For the text-containing cell, return its midpoint in (x, y) coordinate format. 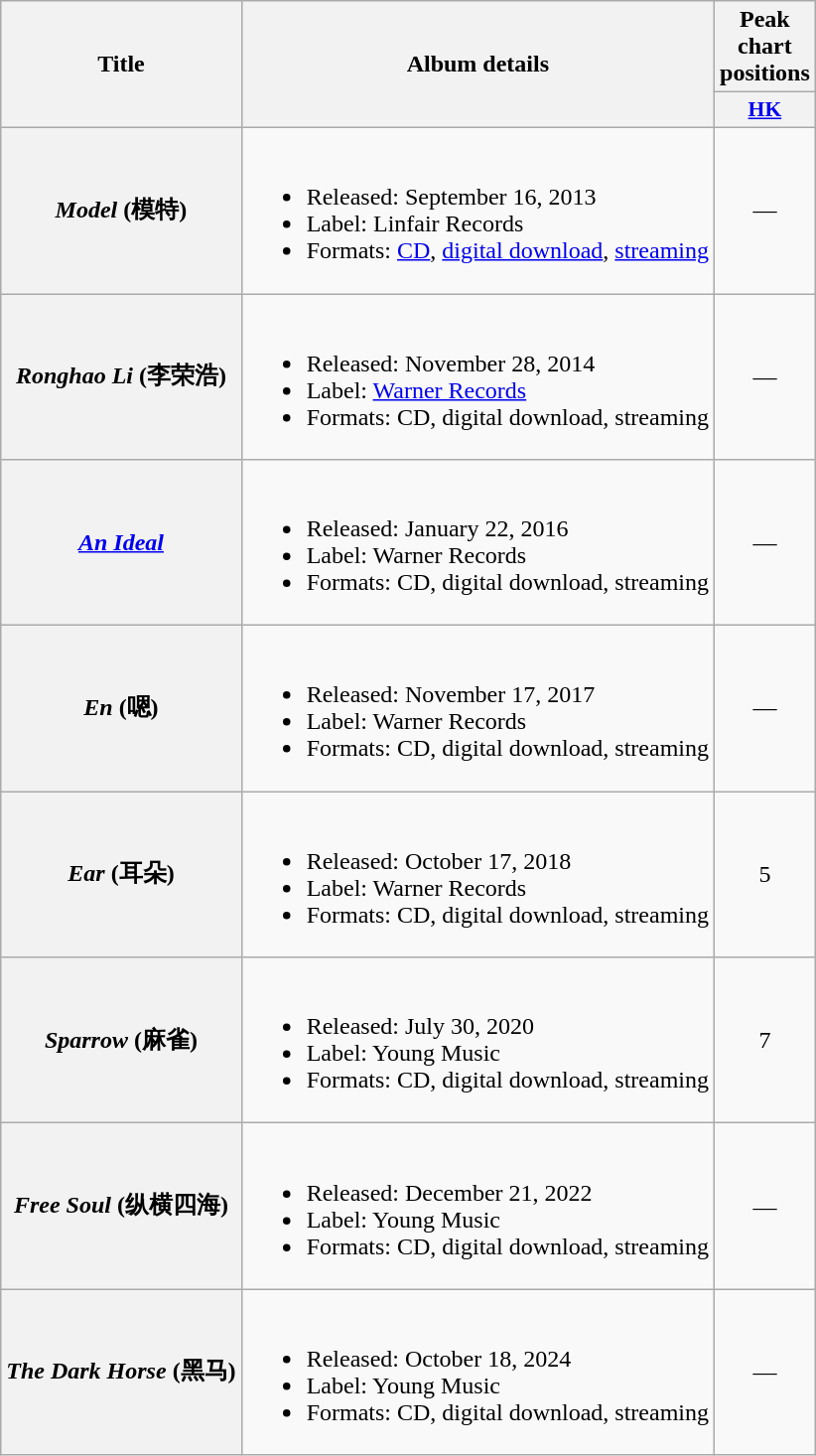
7 (765, 1041)
Ronghao Li (李荣浩) (121, 377)
HK (765, 110)
Ear (耳朵) (121, 874)
5 (765, 874)
Released: November 28, 2014Label: Warner RecordsFormats: CD, digital download, streaming (477, 377)
En (嗯) (121, 709)
Released: January 22, 2016Label: Warner RecordsFormats: CD, digital download, streaming (477, 542)
Sparrow (麻雀) (121, 1041)
Model (模特) (121, 211)
Released: September 16, 2013Label: Linfair RecordsFormats: CD, digital download, streaming (477, 211)
Released: October 18, 2024Label: Young MusicFormats: CD, digital download, streaming (477, 1373)
Released: October 17, 2018Label: Warner RecordsFormats: CD, digital download, streaming (477, 874)
Title (121, 65)
Free Soul (纵横四海) (121, 1206)
Released: July 30, 2020Label: Young MusicFormats: CD, digital download, streaming (477, 1041)
Peak chart positions (765, 47)
The Dark Horse (黑马) (121, 1373)
Released: November 17, 2017Label: Warner RecordsFormats: CD, digital download, streaming (477, 709)
Album details (477, 65)
Released: December 21, 2022Label: Young MusicFormats: CD, digital download, streaming (477, 1206)
An Ideal (121, 542)
